Locate the cell with the specified text and output its (X, Y) center coordinate. 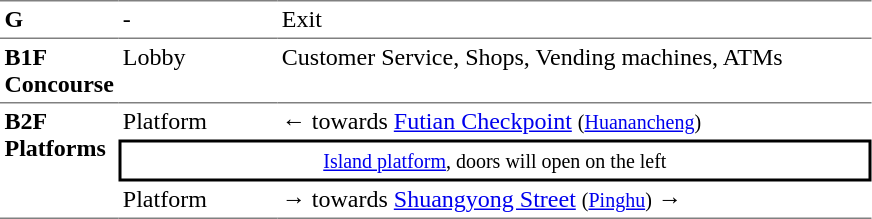
Lobby (198, 71)
- (198, 19)
G (59, 19)
Island platform, doors will open on the left (494, 161)
Customer Service, Shops, Vending machines, ATMs (574, 71)
← towards Futian Checkpoint (Huanancheng) (574, 122)
Exit (574, 19)
Platform (198, 122)
B1FConcourse (59, 71)
